Identify which cell holds the provided text, then report its (x, y) central coordinate. 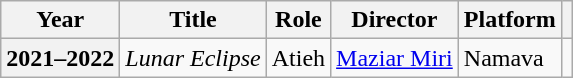
2021–2022 (60, 58)
Lunar Eclipse (193, 58)
Atieh (298, 58)
Year (60, 20)
Role (298, 20)
Title (193, 20)
Platform (510, 20)
Namava (510, 58)
Maziar Miri (395, 58)
Director (395, 20)
